From the cell containing the given text, extract its center point as [X, Y] coordinate. 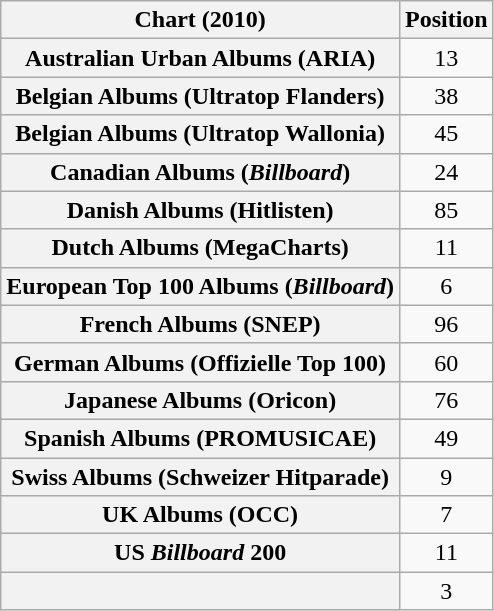
Belgian Albums (Ultratop Flanders) [200, 96]
French Albums (SNEP) [200, 324]
Danish Albums (Hitlisten) [200, 210]
Japanese Albums (Oricon) [200, 400]
German Albums (Offizielle Top 100) [200, 362]
Chart (2010) [200, 20]
7 [446, 515]
Belgian Albums (Ultratop Wallonia) [200, 134]
13 [446, 58]
96 [446, 324]
UK Albums (OCC) [200, 515]
US Billboard 200 [200, 553]
76 [446, 400]
38 [446, 96]
European Top 100 Albums (Billboard) [200, 286]
Position [446, 20]
Swiss Albums (Schweizer Hitparade) [200, 477]
Canadian Albums (Billboard) [200, 172]
6 [446, 286]
9 [446, 477]
Dutch Albums (MegaCharts) [200, 248]
60 [446, 362]
3 [446, 591]
Australian Urban Albums (ARIA) [200, 58]
24 [446, 172]
Spanish Albums (PROMUSICAE) [200, 438]
49 [446, 438]
45 [446, 134]
85 [446, 210]
